Output the [X, Y] coordinate of the center of the cell containing the given text.  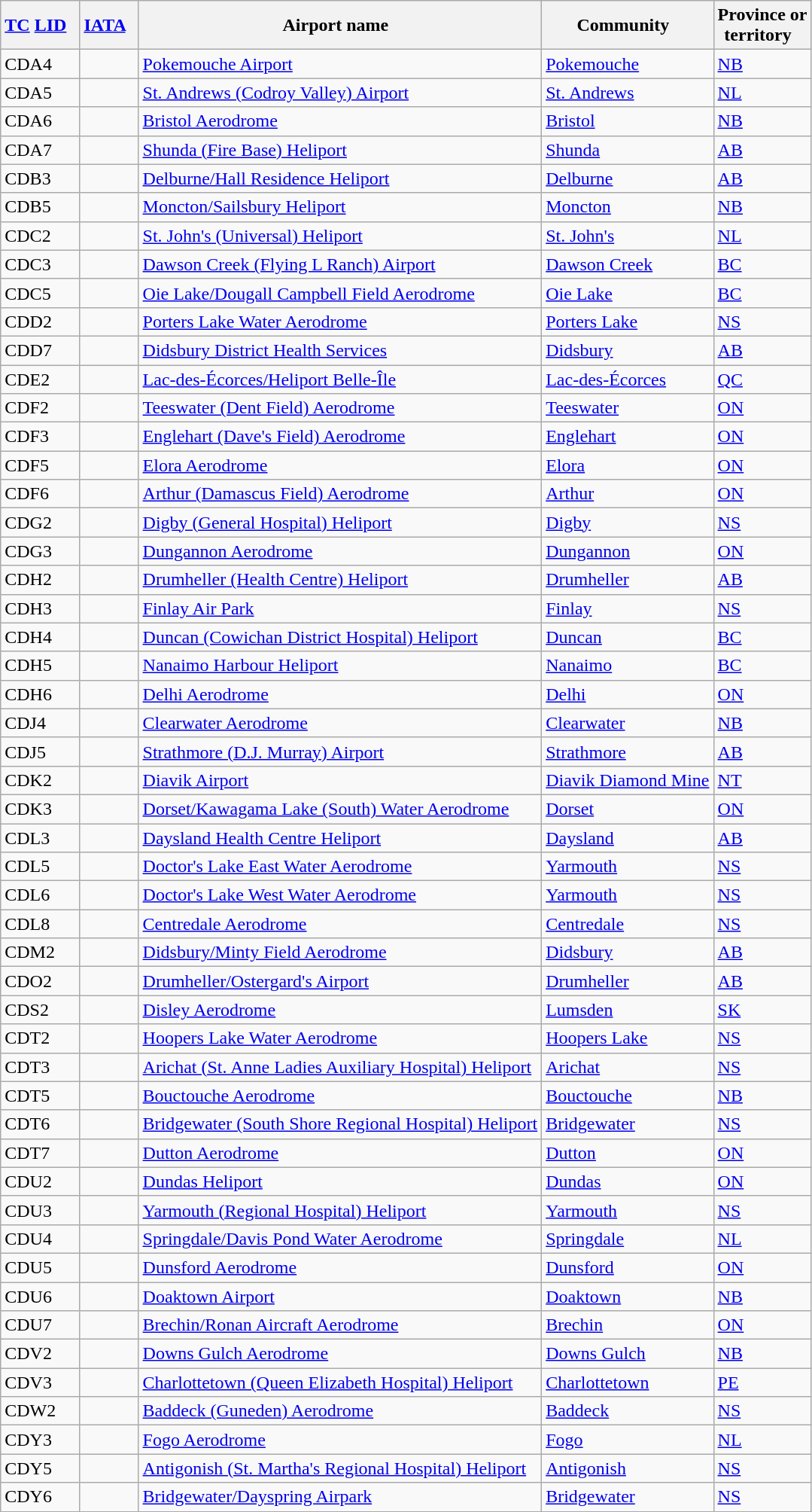
CDH4 [41, 637]
Dundas Heliport [340, 1181]
Lac-des-Écorces [628, 379]
CDB3 [41, 178]
Clearwater [628, 723]
QC [762, 379]
Bristol Aerodrome [340, 121]
Bouctouche [628, 1096]
Springdale/Davis Pond Water Aerodrome [340, 1239]
CDA4 [41, 64]
CDD2 [41, 322]
Diavik Airport [340, 780]
St. Andrews (Codroy Valley) Airport [340, 93]
Arthur [628, 494]
Centredale Aerodrome [340, 924]
Duncan (Cowichan District Hospital) Heliport [340, 637]
Dunsford [628, 1267]
Dutton [628, 1153]
Strathmore (D.J. Murray) Airport [340, 751]
CDK3 [41, 809]
CDJ4 [41, 723]
CDL6 [41, 895]
CDB5 [41, 207]
Drumheller (Health Centre) Heliport [340, 580]
CDF5 [41, 465]
Shunda (Fire Base) Heliport [340, 150]
CDO2 [41, 981]
Yarmouth (Regional Hospital) Heliport [340, 1210]
CDL3 [41, 838]
Hoopers Lake Water Aerodrome [340, 1038]
CDT7 [41, 1153]
Doaktown [628, 1296]
CDH3 [41, 608]
Englehart [628, 437]
Teeswater [628, 408]
Province orterritory [762, 26]
Nanaimo [628, 666]
CDJ5 [41, 751]
Baddeck [628, 1411]
CDE2 [41, 379]
CDY6 [41, 1497]
Dungannon Aerodrome [340, 551]
St. John's [628, 236]
Bridgewater (South Shore Regional Hospital) Heliport [340, 1124]
Dunsford Aerodrome [340, 1267]
CDV2 [41, 1354]
Dawson Creek [628, 264]
Englehart (Dave's Field) Aerodrome [340, 437]
Baddeck (Guneden) Aerodrome [340, 1411]
Fogo [628, 1440]
PE [762, 1382]
CDV3 [41, 1382]
Digby (General Hospital) Heliport [340, 523]
CDH6 [41, 694]
CDT5 [41, 1096]
Moncton [628, 207]
CDF3 [41, 437]
Doaktown Airport [340, 1296]
CDC5 [41, 293]
Shunda [628, 150]
CDY3 [41, 1440]
Nanaimo Harbour Heliport [340, 666]
CDD7 [41, 350]
Drumheller/Ostergard's Airport [340, 981]
CDL5 [41, 867]
Dawson Creek (Flying L Ranch) Airport [340, 264]
Centredale [628, 924]
St. John's (Universal) Heliport [340, 236]
CDL8 [41, 924]
Arichat [628, 1067]
CDA7 [41, 150]
Delburne/Hall Residence Heliport [340, 178]
Airport name [340, 26]
Springdale [628, 1239]
Dungannon [628, 551]
Arichat (St. Anne Ladies Auxiliary Hospital) Heliport [340, 1067]
IATA [109, 26]
CDF6 [41, 494]
CDG2 [41, 523]
Bristol [628, 121]
Dorset/Kawagama Lake (South) Water Aerodrome [340, 809]
CDT3 [41, 1067]
Brechin/Ronan Aircraft Aerodrome [340, 1325]
Duncan [628, 637]
CDK2 [41, 780]
CDU4 [41, 1239]
Daysland [628, 838]
CDS2 [41, 1010]
Porters Lake Water Aerodrome [340, 322]
CDU3 [41, 1210]
Antigonish [628, 1468]
Hoopers Lake [628, 1038]
Pokemouche [628, 64]
CDC2 [41, 236]
Finlay Air Park [340, 608]
Dutton Aerodrome [340, 1153]
CDU5 [41, 1267]
Arthur (Damascus Field) Aerodrome [340, 494]
Daysland Health Centre Heliport [340, 838]
NT [762, 780]
Oie Lake/Dougall Campbell Field Aerodrome [340, 293]
CDT2 [41, 1038]
CDA6 [41, 121]
Strathmore [628, 751]
Digby [628, 523]
Brechin [628, 1325]
CDU6 [41, 1296]
Doctor's Lake East Water Aerodrome [340, 867]
Elora Aerodrome [340, 465]
Lumsden [628, 1010]
TC LID [41, 26]
CDH5 [41, 666]
CDU2 [41, 1181]
Dorset [628, 809]
Diavik Diamond Mine [628, 780]
CDW2 [41, 1411]
Community [628, 26]
Disley Aerodrome [340, 1010]
Moncton/Sailsbury Heliport [340, 207]
Doctor's Lake West Water Aerodrome [340, 895]
CDH2 [41, 580]
CDU7 [41, 1325]
Charlottetown [628, 1382]
Antigonish (St. Martha's Regional Hospital) Heliport [340, 1468]
SK [762, 1010]
Finlay [628, 608]
CDA5 [41, 93]
Delhi Aerodrome [340, 694]
Downs Gulch Aerodrome [340, 1354]
CDC3 [41, 264]
Dundas [628, 1181]
Delburne [628, 178]
Pokemouche Airport [340, 64]
Oie Lake [628, 293]
CDG3 [41, 551]
Bridgewater/Dayspring Airpark [340, 1497]
Porters Lake [628, 322]
Didsbury/Minty Field Aerodrome [340, 953]
CDF2 [41, 408]
St. Andrews [628, 93]
CDM2 [41, 953]
Delhi [628, 694]
Didsbury District Health Services [340, 350]
Downs Gulch [628, 1354]
Charlottetown (Queen Elizabeth Hospital) Heliport [340, 1382]
CDY5 [41, 1468]
Fogo Aerodrome [340, 1440]
Teeswater (Dent Field) Aerodrome [340, 408]
Clearwater Aerodrome [340, 723]
Bouctouche Aerodrome [340, 1096]
Lac-des-Écorces/Heliport Belle-Île [340, 379]
CDT6 [41, 1124]
Elora [628, 465]
